Return the (x, y) coordinate for the center point of the cell that contains the specified text.  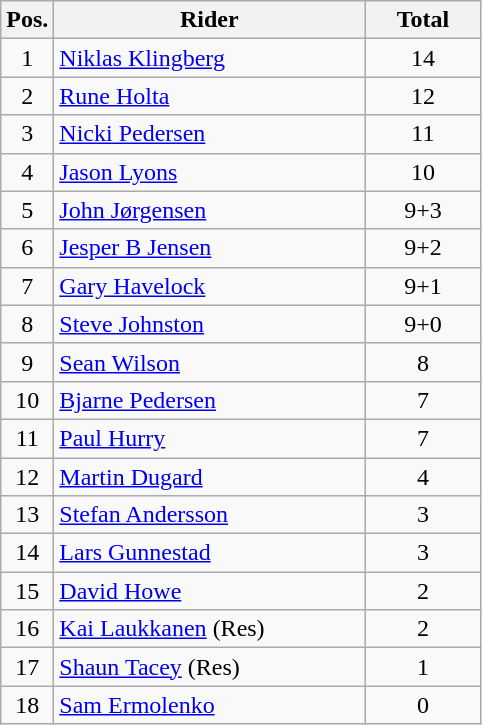
9+1 (423, 286)
Pos. (28, 20)
Martin Dugard (210, 477)
Nicki Pedersen (210, 134)
Lars Gunnestad (210, 553)
9+3 (423, 210)
9 (28, 362)
Bjarne Pedersen (210, 400)
Kai Laukkanen (Res) (210, 629)
18 (28, 705)
Total (423, 20)
13 (28, 515)
Paul Hurry (210, 438)
15 (28, 591)
Sam Ermolenko (210, 705)
Sean Wilson (210, 362)
Shaun Tacey (Res) (210, 667)
17 (28, 667)
9+2 (423, 248)
16 (28, 629)
5 (28, 210)
Stefan Andersson (210, 515)
9+0 (423, 324)
Rune Holta (210, 96)
Rider (210, 20)
Niklas Klingberg (210, 58)
Gary Havelock (210, 286)
David Howe (210, 591)
Jason Lyons (210, 172)
Jesper B Jensen (210, 248)
John Jørgensen (210, 210)
Steve Johnston (210, 324)
6 (28, 248)
0 (423, 705)
